Provide the (x, y) coordinate of the cell's center where the given text is located.  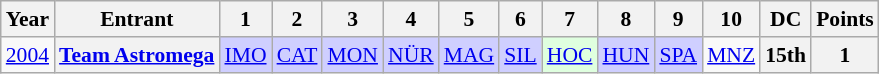
SPA (678, 55)
5 (470, 19)
Team Astromega (136, 55)
NÜR (411, 55)
8 (626, 19)
7 (570, 19)
MON (352, 55)
IMO (245, 55)
10 (731, 19)
Points (845, 19)
SIL (520, 55)
CAT (298, 55)
Year (28, 19)
3 (352, 19)
2 (298, 19)
Entrant (136, 19)
9 (678, 19)
HOC (570, 55)
15th (786, 55)
2004 (28, 55)
4 (411, 19)
DC (786, 19)
MNZ (731, 55)
MAG (470, 55)
HUN (626, 55)
6 (520, 19)
